Pinpoint the cell where the given text exists, returning its [X, Y] midpoint coordinate. 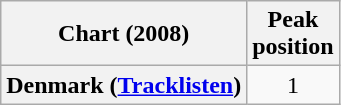
Peakposition [293, 34]
1 [293, 85]
Chart (2008) [124, 34]
Denmark (Tracklisten) [124, 85]
